From the cell containing the given text, extract its center point as [x, y] coordinate. 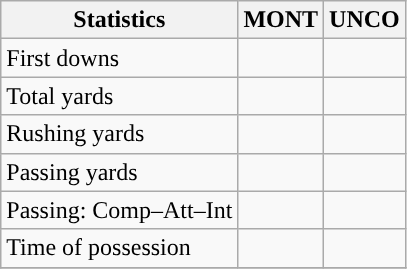
Passing: Comp–Att–Int [120, 210]
MONT [281, 20]
Total yards [120, 96]
Passing yards [120, 172]
Statistics [120, 20]
Time of possession [120, 248]
UNCO [365, 20]
Rushing yards [120, 134]
First downs [120, 58]
